Detect which cell encompasses the target text, then output its [x, y] center coordinate. 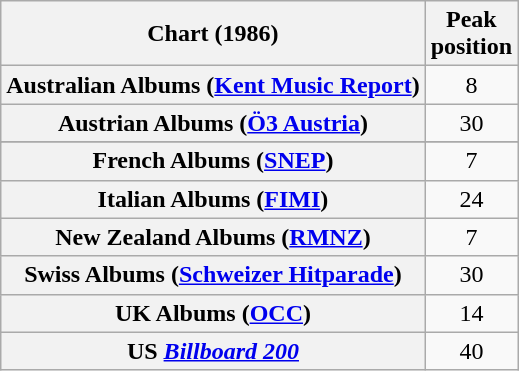
Swiss Albums (Schweizer Hitparade) [213, 275]
Australian Albums (Kent Music Report) [213, 85]
40 [471, 351]
8 [471, 85]
US Billboard 200 [213, 351]
Chart (1986) [213, 34]
24 [471, 199]
UK Albums (OCC) [213, 313]
14 [471, 313]
Italian Albums (FIMI) [213, 199]
Austrian Albums (Ö3 Austria) [213, 123]
New Zealand Albums (RMNZ) [213, 237]
Peakposition [471, 34]
French Albums (SNEP) [213, 161]
